For the text-containing cell, return its midpoint in (x, y) coordinate format. 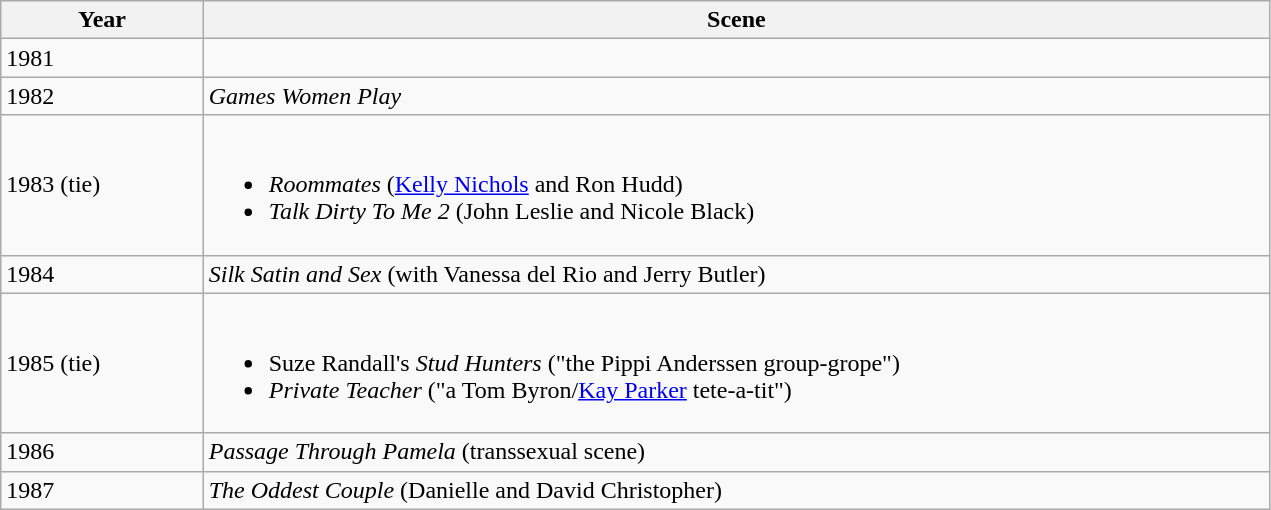
Silk Satin and Sex (with Vanessa del Rio and Jerry Butler) (736, 274)
Scene (736, 20)
Roommates (Kelly Nichols and Ron Hudd)Talk Dirty To Me 2 (John Leslie and Nicole Black) (736, 185)
Year (102, 20)
Games Women Play (736, 96)
Suze Randall's Stud Hunters ("the Pippi Anderssen group-grope")Private Teacher ("a Tom Byron/Kay Parker tete-a-tit") (736, 363)
1981 (102, 58)
Passage Through Pamela (transsexual scene) (736, 452)
1982 (102, 96)
1985 (tie) (102, 363)
1986 (102, 452)
1987 (102, 490)
The Oddest Couple (Danielle and David Christopher) (736, 490)
1983 (tie) (102, 185)
1984 (102, 274)
